Determine the [x, y] coordinate at the center of the cell enclosing the given text.  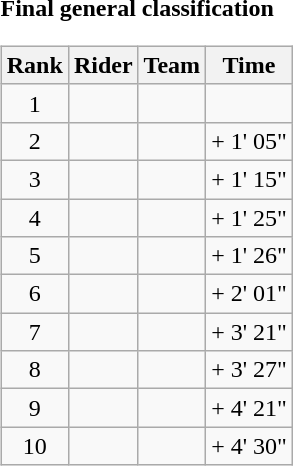
+ 3' 27" [250, 370]
8 [34, 370]
4 [34, 217]
Team [172, 65]
+ 1' 15" [250, 179]
6 [34, 294]
7 [34, 332]
Rank [34, 65]
10 [34, 446]
3 [34, 179]
+ 2' 01" [250, 294]
5 [34, 256]
Rider [103, 65]
+ 3' 21" [250, 332]
+ 1' 05" [250, 141]
9 [34, 408]
+ 1' 25" [250, 217]
+ 4' 21" [250, 408]
Time [250, 65]
+ 4' 30" [250, 446]
2 [34, 141]
1 [34, 103]
+ 1' 26" [250, 256]
